Find where the given text appears and provide that cell's center as (x, y) coordinate. 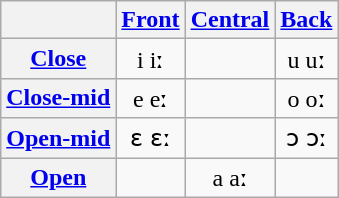
Back (306, 20)
Open-mid (58, 138)
Close-mid (58, 98)
Front (150, 20)
ɛ ɛː (150, 138)
a aː (230, 178)
Close (58, 59)
i iː (150, 59)
o oː (306, 98)
e eː (150, 98)
Open (58, 178)
Central (230, 20)
ɔ ɔː (306, 138)
u uː (306, 59)
